Return (x, y) of the center of cell containing provided text 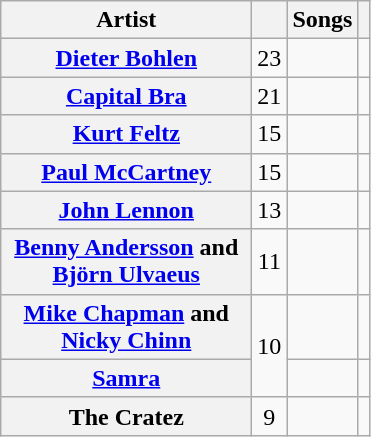
Mike Chapman and Nicky Chinn (126, 326)
Songs (322, 20)
Capital Bra (126, 96)
John Lennon (126, 210)
Benny Andersson and Björn Ulvaeus (126, 262)
Paul McCartney (126, 172)
10 (270, 346)
Samra (126, 378)
23 (270, 58)
The Cratez (126, 416)
21 (270, 96)
9 (270, 416)
Dieter Bohlen (126, 58)
Kurt Feltz (126, 134)
11 (270, 262)
13 (270, 210)
Artist (126, 20)
